Search for the cell housing the specified text and yield its (X, Y) center coordinate. 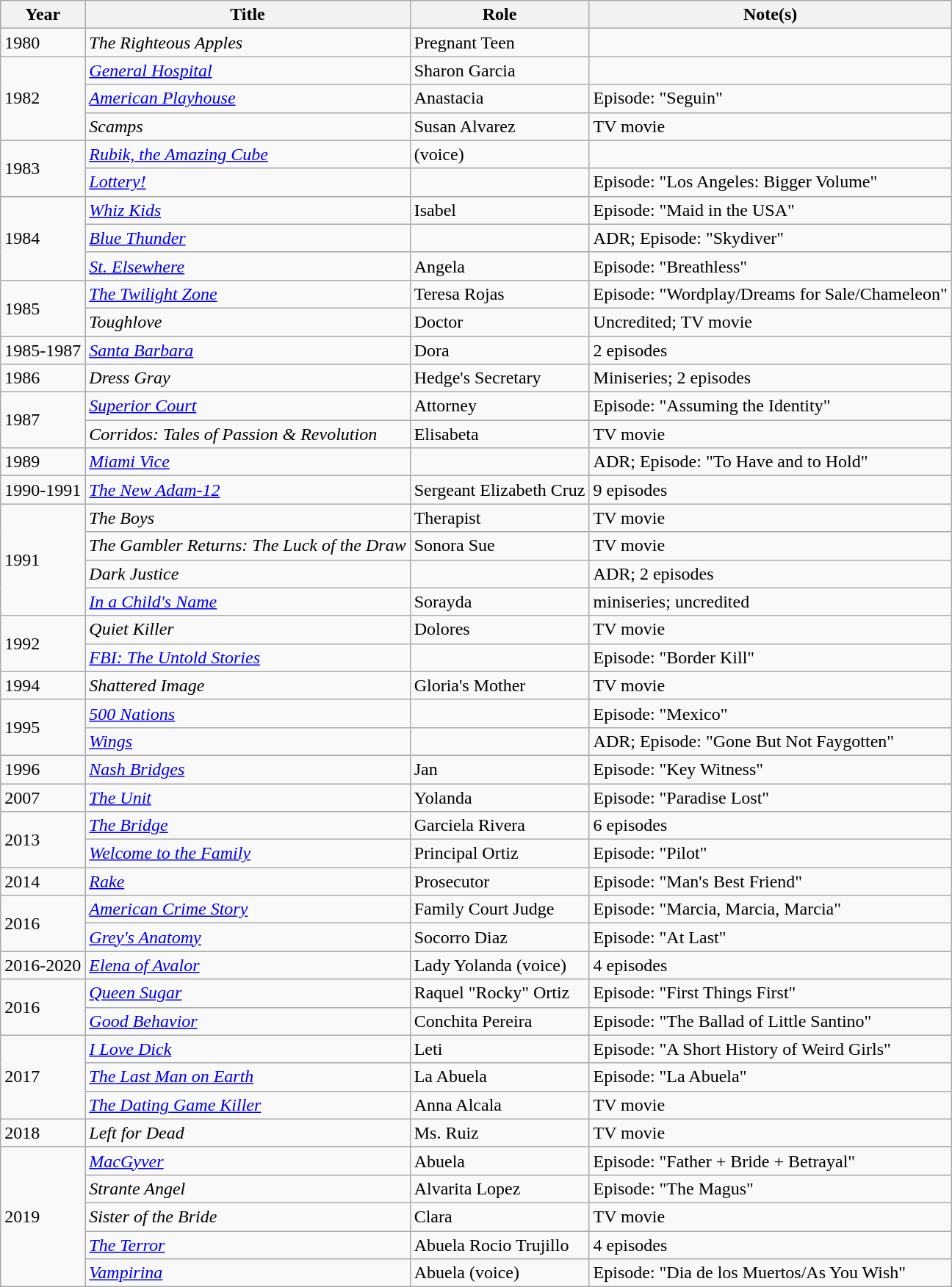
Socorro Diaz (500, 937)
Jan (500, 769)
1995 (43, 727)
Title (248, 15)
Prosecutor (500, 882)
Note(s) (770, 15)
2017 (43, 1077)
2014 (43, 882)
2007 (43, 797)
1985 (43, 308)
2016-2020 (43, 965)
Sharon Garcia (500, 71)
2 episodes (770, 350)
Miami Vice (248, 462)
ADR; Episode: "Skydiver" (770, 238)
Family Court Judge (500, 909)
Episode: "Border Kill" (770, 657)
Sonora Sue (500, 546)
Clara (500, 1216)
Wings (248, 741)
2018 (43, 1133)
1980 (43, 43)
Garciela Rivera (500, 826)
Dolores (500, 630)
Angela (500, 266)
Santa Barbara (248, 350)
Elisabeta (500, 434)
Episode: "Breathless" (770, 266)
Rubik, the Amazing Cube (248, 154)
General Hospital (248, 71)
Miniseries; 2 episodes (770, 378)
Episode: "Marcia, Marcia, Marcia" (770, 909)
Teresa Rojas (500, 294)
FBI: The Untold Stories (248, 657)
Lottery! (248, 182)
Strante Angel (248, 1189)
Good Behavior (248, 1021)
La Abuela (500, 1077)
Episode: "Pilot" (770, 854)
Rake (248, 882)
(voice) (500, 154)
1982 (43, 98)
The Last Man on Earth (248, 1077)
The Dating Game Killer (248, 1105)
Abuela (voice) (500, 1273)
Sister of the Bride (248, 1216)
1986 (43, 378)
Ms. Ruiz (500, 1133)
1992 (43, 643)
The Unit (248, 797)
Toughlove (248, 322)
In a Child's Name (248, 602)
Scamps (248, 126)
Anna Alcala (500, 1105)
Episode: "Father + Bride + Betrayal" (770, 1161)
Sorayda (500, 602)
American Playhouse (248, 98)
Principal Ortiz (500, 854)
The Boys (248, 518)
1994 (43, 685)
Attorney (500, 406)
Yolanda (500, 797)
Welcome to the Family (248, 854)
Shattered Image (248, 685)
Pregnant Teen (500, 43)
Episode: "La Abuela" (770, 1077)
Alvarita Lopez (500, 1189)
Episode: "At Last" (770, 937)
Episode: "Dia de los Muertos/As You Wish" (770, 1273)
Hedge's Secretary (500, 378)
2019 (43, 1216)
Episode: "Los Angeles: Bigger Volume" (770, 182)
Corridos: Tales of Passion & Revolution (248, 434)
The Twilight Zone (248, 294)
Quiet Killer (248, 630)
Elena of Avalor (248, 965)
ADR; Episode: "To Have and to Hold" (770, 462)
2013 (43, 840)
1987 (43, 420)
Episode: "Maid in the USA" (770, 210)
Episode: "Key Witness" (770, 769)
Grey's Anatomy (248, 937)
Dora (500, 350)
500 Nations (248, 713)
Episode: "Wordplay/Dreams for Sale/Chameleon" (770, 294)
Sergeant Elizabeth Cruz (500, 490)
St. Elsewhere (248, 266)
Doctor (500, 322)
1983 (43, 168)
Episode: "Paradise Lost" (770, 797)
miniseries; uncredited (770, 602)
Conchita Pereira (500, 1021)
American Crime Story (248, 909)
1996 (43, 769)
1990-1991 (43, 490)
Uncredited; TV movie (770, 322)
The Terror (248, 1245)
1991 (43, 560)
Abuela Rocio Trujillo (500, 1245)
ADR; Episode: "Gone But Not Faygotten" (770, 741)
The Righteous Apples (248, 43)
Episode: "Seguin" (770, 98)
Leti (500, 1049)
Episode: "Mexico" (770, 713)
9 episodes (770, 490)
1984 (43, 238)
Dress Gray (248, 378)
Anastacia (500, 98)
Abuela (500, 1161)
Gloria's Mother (500, 685)
MacGyver (248, 1161)
The Bridge (248, 826)
Episode: "First Things First" (770, 993)
Isabel (500, 210)
The New Adam-12 (248, 490)
Left for Dead (248, 1133)
Blue Thunder (248, 238)
Raquel "Rocky" Ortiz (500, 993)
Episode: "Assuming the Identity" (770, 406)
Nash Bridges (248, 769)
Therapist (500, 518)
Queen Sugar (248, 993)
The Gambler Returns: The Luck of the Draw (248, 546)
1985-1987 (43, 350)
Lady Yolanda (voice) (500, 965)
Episode: "The Ballad of Little Santino" (770, 1021)
ADR; 2 episodes (770, 574)
Superior Court (248, 406)
Dark Justice (248, 574)
Vampirina (248, 1273)
6 episodes (770, 826)
Susan Alvarez (500, 126)
Whiz Kids (248, 210)
Year (43, 15)
Episode: "Man's Best Friend" (770, 882)
Episode: "The Magus" (770, 1189)
Episode: "A Short History of Weird Girls" (770, 1049)
Role (500, 15)
1989 (43, 462)
I Love Dick (248, 1049)
